Capture the cell that displays the provided text and extract its [x, y] central coordinate. 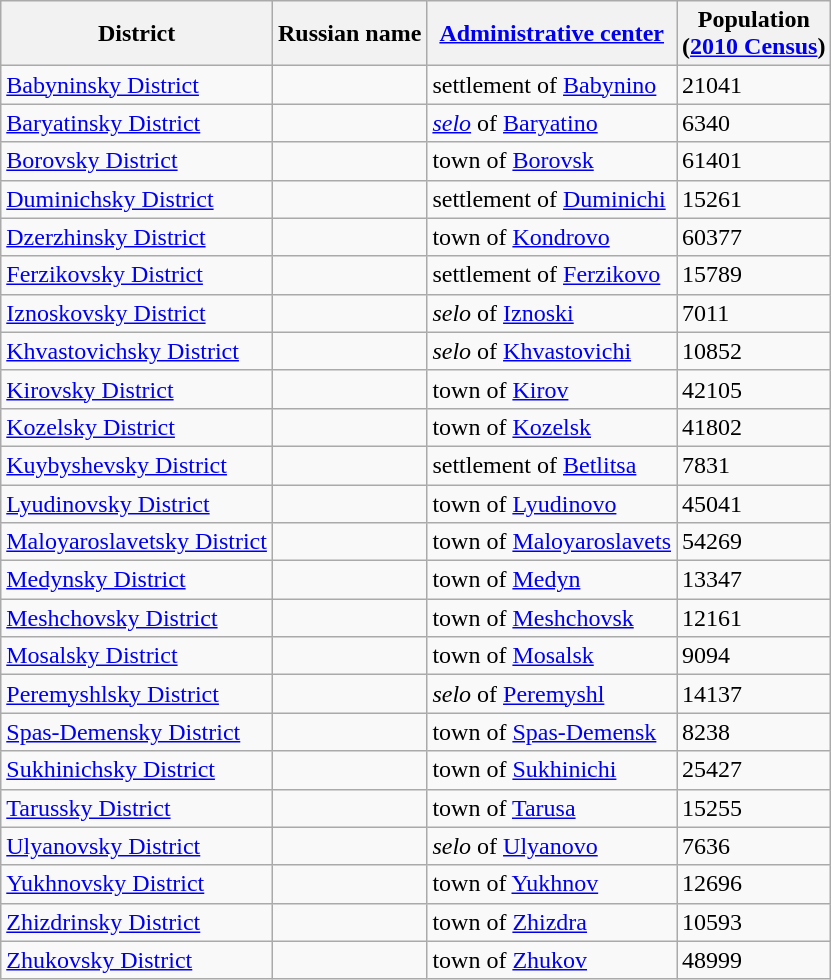
Iznoskovsky District [137, 313]
Russian name [349, 34]
Population(2010 Census) [754, 34]
Yukhnovsky District [137, 884]
Ulyanovsky District [137, 846]
60377 [754, 237]
8238 [754, 732]
21041 [754, 85]
town of Maloyaroslavets [552, 542]
selo of Peremyshl [552, 694]
town of Kozelsk [552, 427]
town of Meshchovsk [552, 618]
town of Kondrovo [552, 237]
Dzerzhinsky District [137, 237]
12696 [754, 884]
54269 [754, 542]
Spas-Demensky District [137, 732]
10593 [754, 922]
town of Tarusa [552, 808]
15255 [754, 808]
Medynsky District [137, 580]
25427 [754, 770]
Administrative center [552, 34]
Mosalsky District [137, 656]
Lyudinovsky District [137, 503]
45041 [754, 503]
Borovsky District [137, 161]
13347 [754, 580]
6340 [754, 123]
Baryatinsky District [137, 123]
settlement of Babynino [552, 85]
14137 [754, 694]
Khvastovichsky District [137, 351]
Kozelsky District [137, 427]
Zhizdrinsky District [137, 922]
settlement of Betlitsa [552, 465]
town of Sukhinichi [552, 770]
selo of Baryatino [552, 123]
7831 [754, 465]
town of Yukhnov [552, 884]
Tarussky District [137, 808]
15789 [754, 275]
Ferzikovsky District [137, 275]
District [137, 34]
10852 [754, 351]
Kuybyshevsky District [137, 465]
town of Borovsk [552, 161]
15261 [754, 199]
town of Medyn [552, 580]
selo of Iznoski [552, 313]
7636 [754, 846]
Kirovsky District [137, 389]
town of Zhukov [552, 960]
Babyninsky District [137, 85]
48999 [754, 960]
town of Kirov [552, 389]
selo of Khvastovichi [552, 351]
9094 [754, 656]
settlement of Ferzikovo [552, 275]
42105 [754, 389]
Peremyshlsky District [137, 694]
61401 [754, 161]
selo of Ulyanovo [552, 846]
town of Spas-Demensk [552, 732]
Meshchovsky District [137, 618]
town of Mosalsk [552, 656]
Sukhinichsky District [137, 770]
7011 [754, 313]
Zhukovsky District [137, 960]
settlement of Duminichi [552, 199]
12161 [754, 618]
town of Zhizdra [552, 922]
Duminichsky District [137, 199]
town of Lyudinovo [552, 503]
41802 [754, 427]
Maloyaroslavetsky District [137, 542]
